For the text-containing cell, return its midpoint in (x, y) coordinate format. 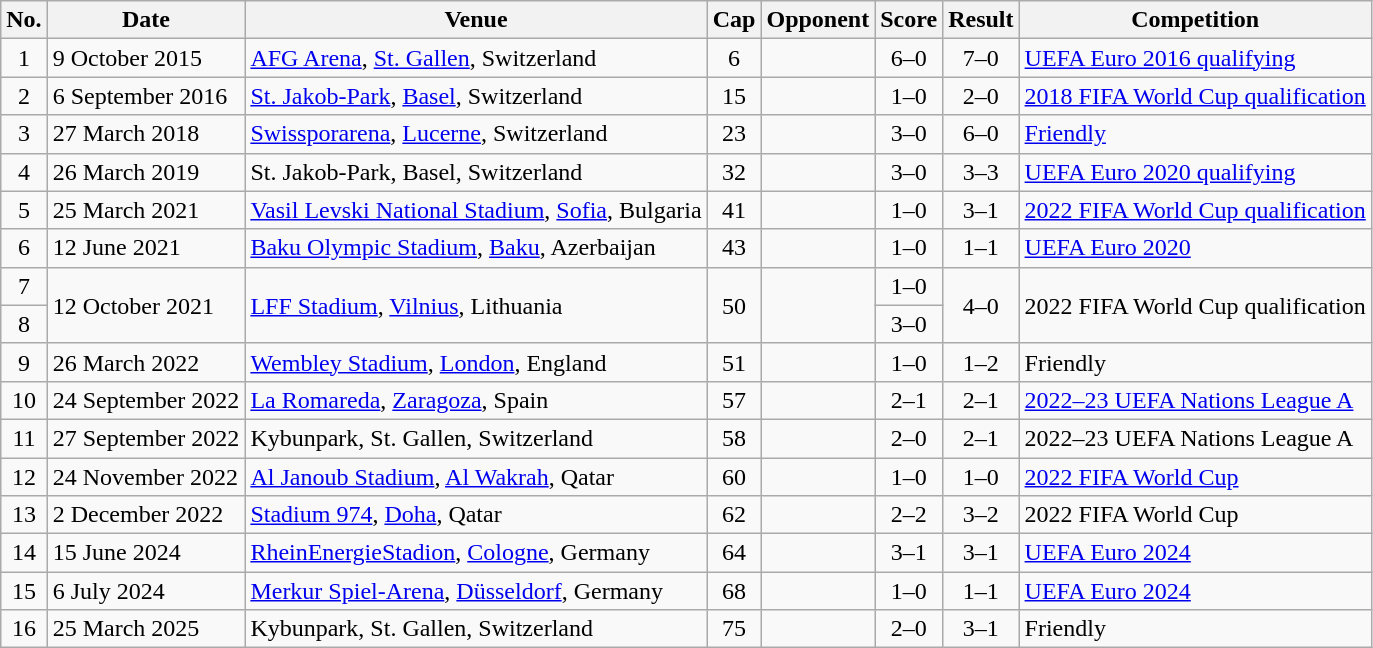
6 September 2016 (146, 96)
1–2 (981, 362)
68 (734, 591)
3 (24, 134)
43 (734, 248)
51 (734, 362)
7–0 (981, 58)
RheinEnergieStadion, Cologne, Germany (476, 553)
32 (734, 172)
16 (24, 629)
64 (734, 553)
27 September 2022 (146, 438)
UEFA Euro 2020 qualifying (1195, 172)
15 June 2024 (146, 553)
Opponent (818, 20)
Stadium 974, Doha, Qatar (476, 515)
13 (24, 515)
Score (909, 20)
Venue (476, 20)
7 (24, 286)
41 (734, 210)
23 (734, 134)
LFF Stadium, Vilnius, Lithuania (476, 305)
Competition (1195, 20)
3–3 (981, 172)
2–2 (909, 515)
25 March 2021 (146, 210)
60 (734, 477)
Vasil Levski National Stadium, Sofia, Bulgaria (476, 210)
2 (24, 96)
UEFA Euro 2020 (1195, 248)
12 (24, 477)
62 (734, 515)
75 (734, 629)
AFG Arena, St. Gallen, Switzerland (476, 58)
Date (146, 20)
50 (734, 305)
Merkur Spiel-Arena, Düsseldorf, Germany (476, 591)
6 July 2024 (146, 591)
12 June 2021 (146, 248)
1 (24, 58)
3–2 (981, 515)
Swissporarena, Lucerne, Switzerland (476, 134)
2 December 2022 (146, 515)
2018 FIFA World Cup qualification (1195, 96)
No. (24, 20)
14 (24, 553)
4–0 (981, 305)
9 October 2015 (146, 58)
10 (24, 400)
UEFA Euro 2016 qualifying (1195, 58)
26 March 2022 (146, 362)
8 (24, 324)
25 March 2025 (146, 629)
24 September 2022 (146, 400)
5 (24, 210)
Wembley Stadium, London, England (476, 362)
24 November 2022 (146, 477)
Baku Olympic Stadium, Baku, Azerbaijan (476, 248)
26 March 2019 (146, 172)
4 (24, 172)
58 (734, 438)
11 (24, 438)
57 (734, 400)
La Romareda, Zaragoza, Spain (476, 400)
Cap (734, 20)
Al Janoub Stadium, Al Wakrah, Qatar (476, 477)
27 March 2018 (146, 134)
9 (24, 362)
12 October 2021 (146, 305)
Result (981, 20)
